Return [x, y] of the center of cell containing provided text 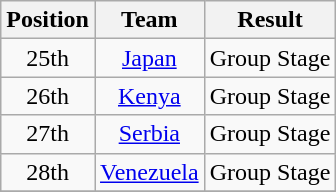
Kenya [149, 96]
28th [48, 172]
Japan [149, 58]
Team [149, 20]
Position [48, 20]
27th [48, 134]
Result [270, 20]
26th [48, 96]
25th [48, 58]
Serbia [149, 134]
Venezuela [149, 172]
